Pinpoint the cell where the given text exists, returning its (X, Y) midpoint coordinate. 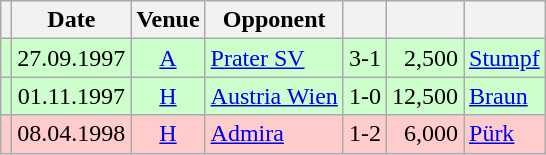
Austria Wien (274, 96)
Opponent (274, 20)
Admira (274, 134)
3-1 (364, 58)
Stumpf (505, 58)
Pürk (505, 134)
Venue (168, 20)
1-0 (364, 96)
2,500 (424, 58)
Date (72, 20)
01.11.1997 (72, 96)
08.04.1998 (72, 134)
A (168, 58)
Prater SV (274, 58)
27.09.1997 (72, 58)
12,500 (424, 96)
1-2 (364, 134)
Braun (505, 96)
6,000 (424, 134)
